Determine the [x, y] coordinate at the center of the cell enclosing the given text.  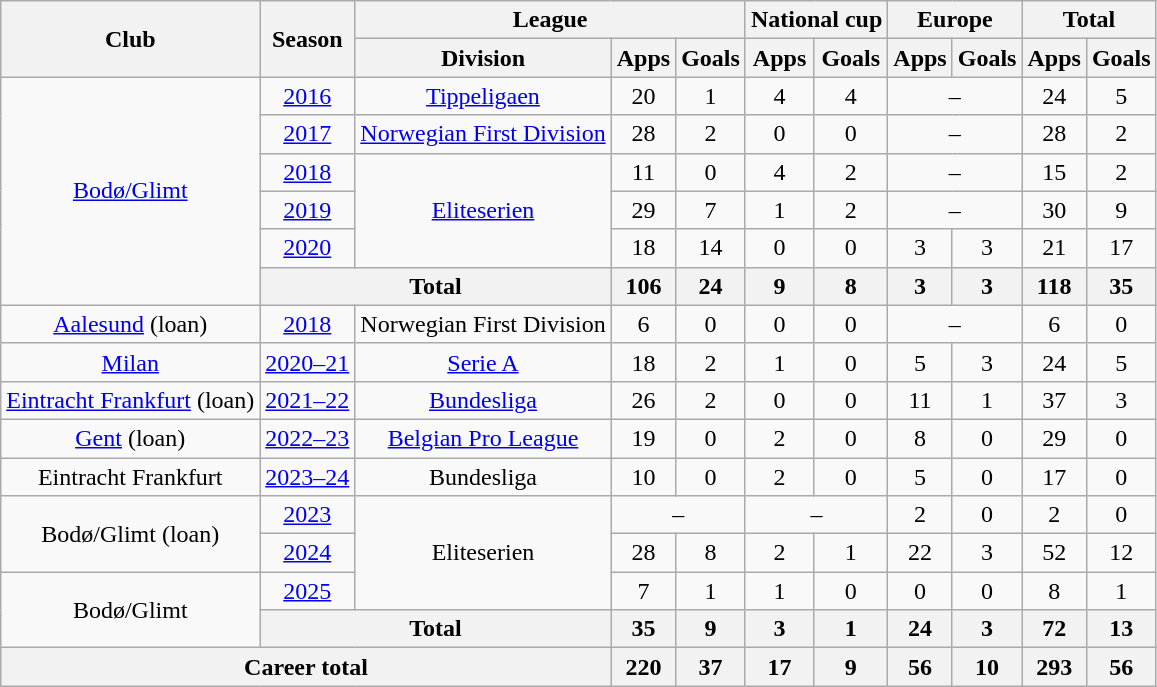
Europe [955, 20]
Aalesund (loan) [130, 324]
Gent (loan) [130, 438]
Serie A [483, 362]
2020–21 [308, 362]
Tippeligaen [483, 96]
15 [1054, 172]
Division [483, 58]
2023 [308, 515]
2024 [308, 553]
2016 [308, 96]
30 [1054, 210]
2019 [308, 210]
Belgian Pro League [483, 438]
League [550, 20]
118 [1054, 286]
2023–24 [308, 477]
20 [643, 96]
2022–23 [308, 438]
26 [643, 400]
106 [643, 286]
2020 [308, 248]
14 [711, 248]
22 [920, 553]
293 [1054, 667]
Eintracht Frankfurt [130, 477]
220 [643, 667]
Career total [306, 667]
Season [308, 39]
13 [1121, 629]
Club [130, 39]
2021–22 [308, 400]
21 [1054, 248]
Bodø/Glimt (loan) [130, 534]
Milan [130, 362]
Eintracht Frankfurt (loan) [130, 400]
19 [643, 438]
12 [1121, 553]
52 [1054, 553]
2017 [308, 134]
2025 [308, 591]
National cup [816, 20]
72 [1054, 629]
